Capture the cell that displays the provided text and extract its [X, Y] central coordinate. 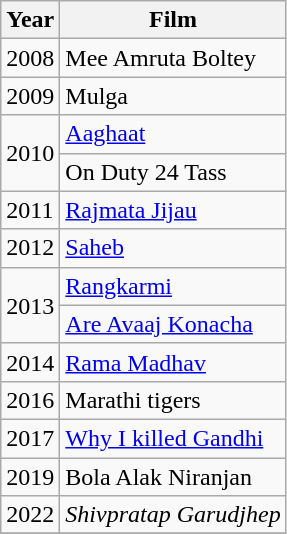
2009 [30, 96]
Year [30, 20]
2010 [30, 153]
Rama Madhav [173, 362]
Mulga [173, 96]
2016 [30, 400]
Shivpratap Garudjhep [173, 515]
2012 [30, 248]
Are Avaaj Konacha [173, 324]
On Duty 24 Tass [173, 172]
2019 [30, 477]
Aaghaat [173, 134]
2014 [30, 362]
2008 [30, 58]
2022 [30, 515]
2017 [30, 438]
Mee Amruta Boltey [173, 58]
Bola Alak Niranjan [173, 477]
Film [173, 20]
2011 [30, 210]
2013 [30, 305]
Why I killed Gandhi [173, 438]
Rangkarmi [173, 286]
Saheb [173, 248]
Marathi tigers [173, 400]
Rajmata Jijau [173, 210]
